Provide the [x, y] coordinate of the cell's center where the given text is located.  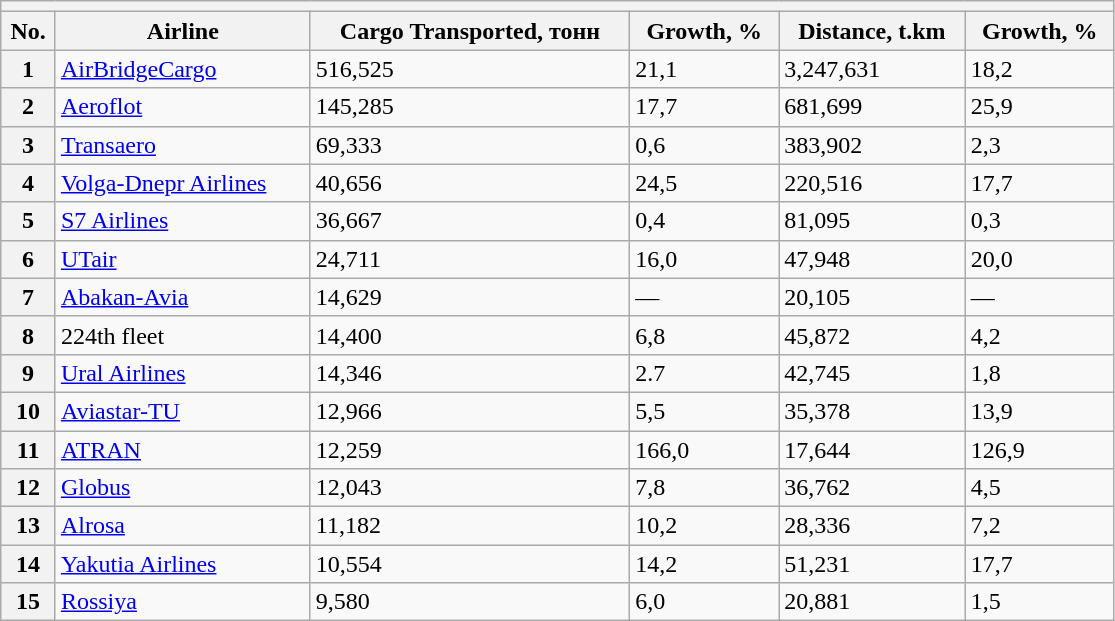
Yakutia Airlines [182, 564]
12,966 [470, 411]
14,2 [704, 564]
35,378 [872, 411]
14,346 [470, 373]
42,745 [872, 373]
224th fleet [182, 335]
0,6 [704, 145]
Globus [182, 488]
Transaero [182, 145]
2 [28, 107]
0,4 [704, 221]
Distance, t.km [872, 31]
24,711 [470, 259]
11,182 [470, 526]
10,554 [470, 564]
1,8 [1040, 373]
51,231 [872, 564]
14,400 [470, 335]
20,105 [872, 297]
20,881 [872, 602]
AirBridgeCargo [182, 69]
9 [28, 373]
166,0 [704, 449]
5,5 [704, 411]
2,3 [1040, 145]
11 [28, 449]
681,699 [872, 107]
Airline [182, 31]
18,2 [1040, 69]
4,5 [1040, 488]
13 [28, 526]
25,9 [1040, 107]
3,247,631 [872, 69]
6,0 [704, 602]
220,516 [872, 183]
12,259 [470, 449]
7,2 [1040, 526]
Aviastar-TU [182, 411]
17,644 [872, 449]
S7 Airlines [182, 221]
Volga-Dnepr Airlines [182, 183]
126,9 [1040, 449]
12 [28, 488]
4 [28, 183]
12,043 [470, 488]
47,948 [872, 259]
Alrosa [182, 526]
5 [28, 221]
UTair [182, 259]
Abakan-Avia [182, 297]
10,2 [704, 526]
7 [28, 297]
2.7 [704, 373]
16,0 [704, 259]
1,5 [1040, 602]
1 [28, 69]
36,667 [470, 221]
9,580 [470, 602]
0,3 [1040, 221]
14,629 [470, 297]
10 [28, 411]
No. [28, 31]
6 [28, 259]
4,2 [1040, 335]
28,336 [872, 526]
69,333 [470, 145]
383,902 [872, 145]
40,656 [470, 183]
15 [28, 602]
Aeroflot [182, 107]
81,095 [872, 221]
13,9 [1040, 411]
14 [28, 564]
516,525 [470, 69]
21,1 [704, 69]
6,8 [704, 335]
Rossiya [182, 602]
8 [28, 335]
7,8 [704, 488]
3 [28, 145]
Ural Airlines [182, 373]
24,5 [704, 183]
ATRAN [182, 449]
20,0 [1040, 259]
36,762 [872, 488]
Cargo Transported, тонн [470, 31]
45,872 [872, 335]
145,285 [470, 107]
